Detect which cell encompasses the target text, then output its (X, Y) center coordinate. 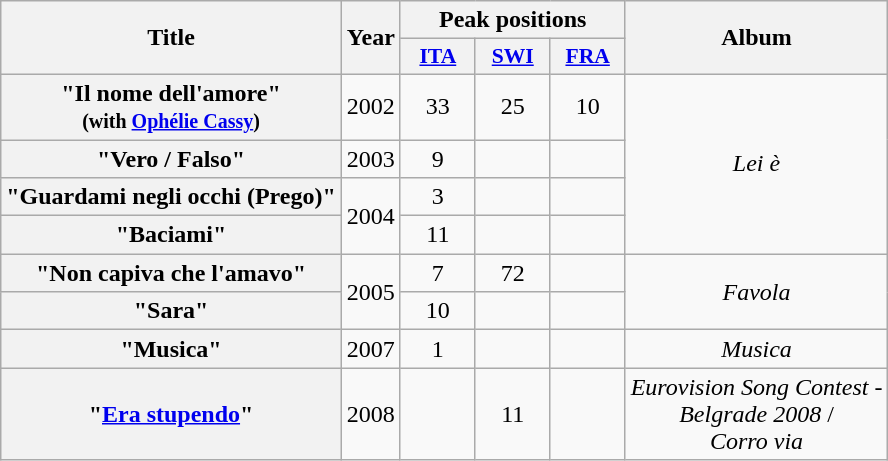
"Era stupendo" (172, 414)
Year (370, 38)
33 (438, 106)
2008 (370, 414)
2007 (370, 349)
"Vero / Falso" (172, 159)
"Non capiva che l'amavo" (172, 273)
2004 (370, 216)
7 (438, 273)
ITA (438, 57)
"Baciami" (172, 235)
72 (512, 273)
Title (172, 38)
Eurovision Song Contest - Belgrade 2008 / Corro via (756, 414)
3 (438, 197)
9 (438, 159)
Album (756, 38)
"Il nome dell'amore"(with Ophélie Cassy) (172, 106)
Peak positions (512, 20)
SWI (512, 57)
"Musica" (172, 349)
25 (512, 106)
Musica (756, 349)
"Sara" (172, 311)
Lei è (756, 164)
FRA (588, 57)
2002 (370, 106)
1 (438, 349)
2005 (370, 292)
Favola (756, 292)
2003 (370, 159)
"Guardami negli occhi (Prego)" (172, 197)
